Provide the (x, y) coordinate of the cell's center where the given text is located.  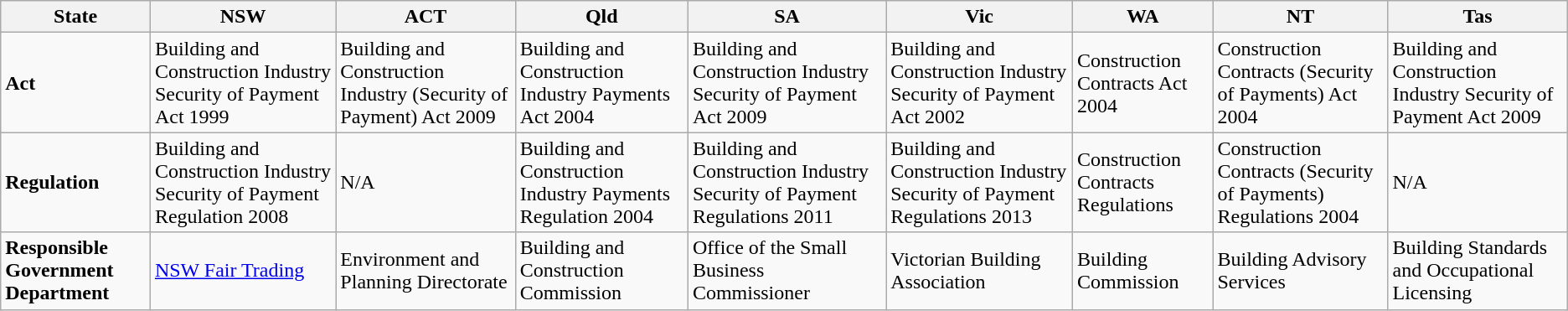
Building and Construction Industry Security of Payment Act 2002 (980, 82)
NT (1300, 17)
Building and Construction Industry Security of Payment Act 1999 (243, 82)
State (75, 17)
Building and Construction Commission (601, 271)
Responsible Government Department (75, 271)
Tas (1478, 17)
ACT (426, 17)
Environment and Planning Directorate (426, 271)
NSW Fair Trading (243, 271)
Building and Construction Industry (Security of Payment) Act 2009 (426, 82)
Building Advisory Services (1300, 271)
Construction Contracts (Security of Payments) Regulations 2004 (1300, 183)
SA (787, 17)
Qld (601, 17)
Construction Contracts Regulations (1142, 183)
Regulation (75, 183)
Building and Construction Industry Payments Act 2004 (601, 82)
Victorian Building Association (980, 271)
Construction Contracts (Security of Payments) Act 2004 (1300, 82)
Vic (980, 17)
NSW (243, 17)
Building and Construction Industry Payments Regulation 2004 (601, 183)
Building Commission (1142, 271)
Act (75, 82)
WA (1142, 17)
Office of the Small Business Commissioner (787, 271)
Building and Construction Industry Security of Payment Regulations 2013 (980, 183)
Building and Construction Industry Security of Payment Regulations 2011 (787, 183)
Building and Construction Industry Security of Payment Regulation 2008 (243, 183)
Building Standards and Occupational Licensing (1478, 271)
Construction Contracts Act 2004 (1142, 82)
